Identify which cell holds the provided text, then report its [X, Y] central coordinate. 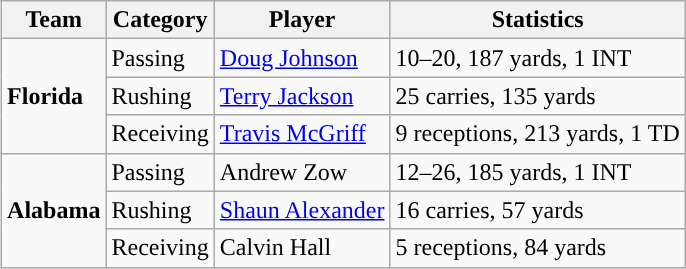
Player [302, 20]
Terry Jackson [302, 96]
12–26, 185 yards, 1 INT [538, 172]
10–20, 187 yards, 1 INT [538, 58]
9 receptions, 213 yards, 1 TD [538, 134]
25 carries, 135 yards [538, 96]
Andrew Zow [302, 172]
Category [160, 20]
16 carries, 57 yards [538, 210]
Alabama [54, 210]
Doug Johnson [302, 58]
Florida [54, 96]
Statistics [538, 20]
Calvin Hall [302, 248]
5 receptions, 84 yards [538, 248]
Team [54, 20]
Travis McGriff [302, 134]
Shaun Alexander [302, 210]
